Search for the cell housing the specified text and yield its (x, y) center coordinate. 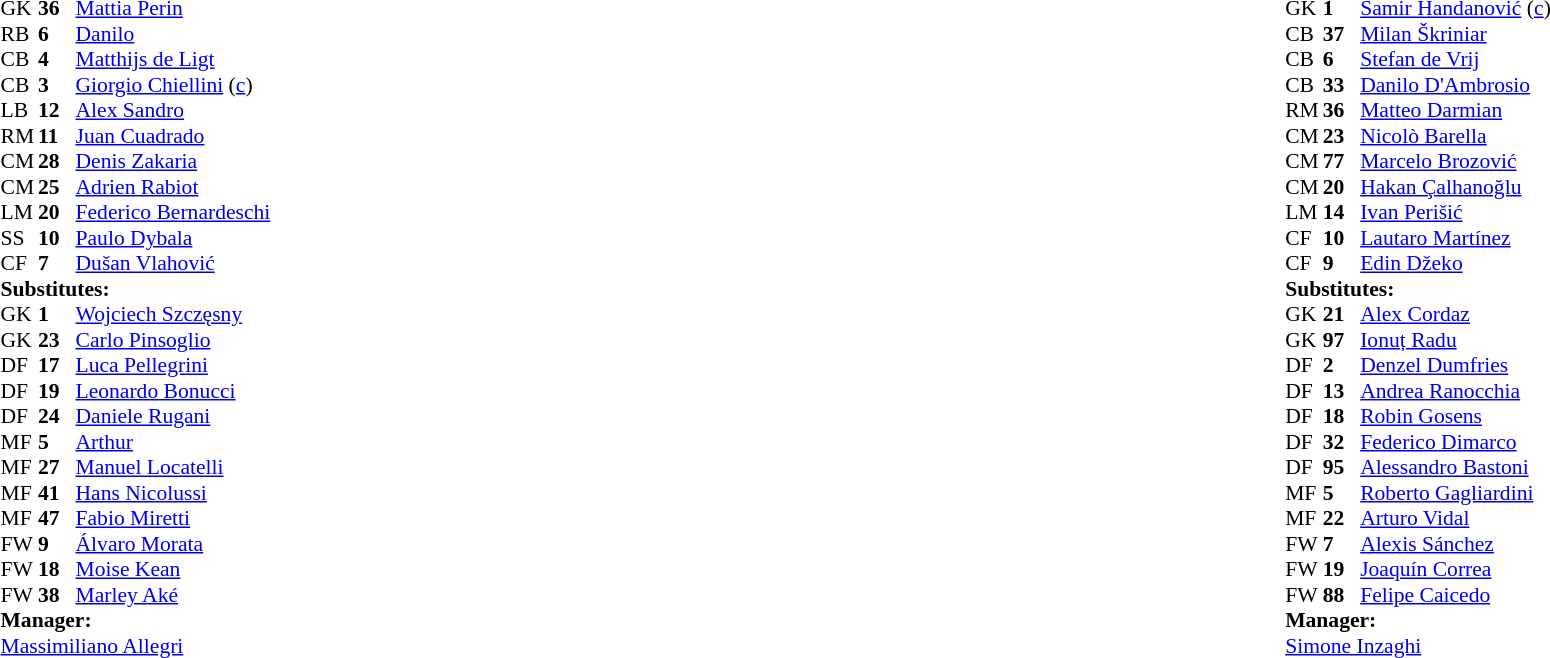
37 (1342, 34)
21 (1342, 315)
Giorgio Chiellini (c) (174, 85)
Wojciech Szczęsny (174, 315)
25 (57, 187)
32 (1342, 442)
4 (57, 59)
41 (57, 493)
47 (57, 519)
Moise Kean (174, 569)
Adrien Rabiot (174, 187)
SS (19, 238)
28 (57, 161)
3 (57, 85)
Arthur (174, 442)
Daniele Rugani (174, 417)
RB (19, 34)
Federico Bernardeschi (174, 213)
Luca Pellegrini (174, 365)
38 (57, 595)
Hans Nicolussi (174, 493)
Manuel Locatelli (174, 467)
27 (57, 467)
95 (1342, 467)
77 (1342, 161)
Leonardo Bonucci (174, 391)
88 (1342, 595)
Matthijs de Ligt (174, 59)
LB (19, 111)
13 (1342, 391)
Carlo Pinsoglio (174, 340)
97 (1342, 340)
Dušan Vlahović (174, 263)
Paulo Dybala (174, 238)
1 (57, 315)
14 (1342, 213)
24 (57, 417)
12 (57, 111)
17 (57, 365)
Alex Sandro (174, 111)
11 (57, 136)
Denis Zakaria (174, 161)
Álvaro Morata (174, 544)
Substitutes: (135, 289)
Juan Cuadrado (174, 136)
36 (1342, 111)
33 (1342, 85)
22 (1342, 519)
Manager: (135, 621)
Marley Aké (174, 595)
Danilo (174, 34)
2 (1342, 365)
Fabio Miretti (174, 519)
